Provide the (x, y) coordinate of the cell's center where the given text is located.  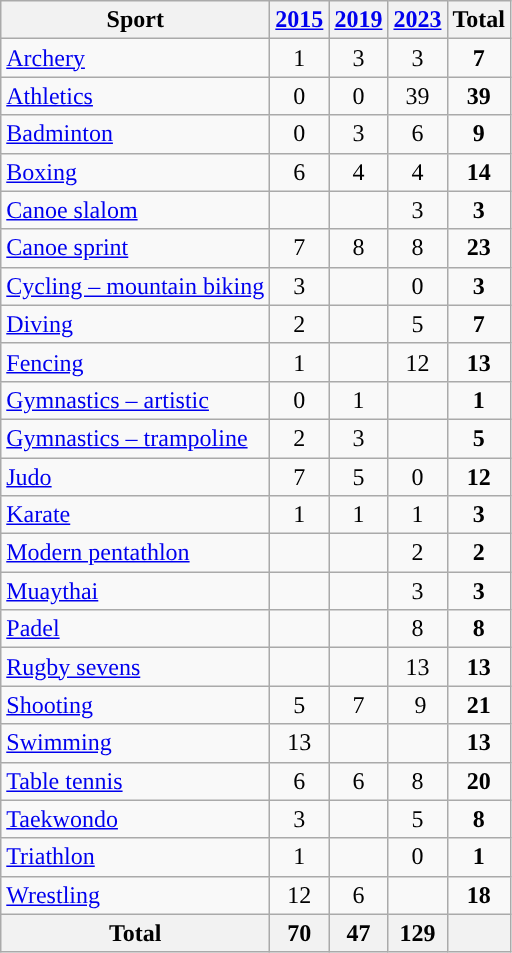
2023 (418, 20)
Padel (136, 629)
Gymnastics – trampoline (136, 438)
Diving (136, 324)
Canoe slalom (136, 210)
Judo (136, 477)
23 (479, 248)
2015 (300, 20)
Wrestling (136, 895)
Badminton (136, 134)
Sport (136, 20)
Archery (136, 58)
47 (358, 933)
Gymnastics – artistic (136, 400)
Fencing (136, 362)
Modern pentathlon (136, 553)
Canoe sprint (136, 248)
Karate (136, 515)
20 (479, 781)
129 (418, 933)
Swimming (136, 743)
Cycling – mountain biking (136, 286)
Table tennis (136, 781)
70 (300, 933)
18 (479, 895)
14 (479, 172)
Athletics (136, 96)
Taekwondo (136, 819)
2019 (358, 20)
Boxing (136, 172)
Muaythai (136, 591)
Triathlon (136, 857)
Rugby sevens (136, 667)
21 (479, 705)
Shooting (136, 705)
